Detect which cell encompasses the target text, then output its (x, y) center coordinate. 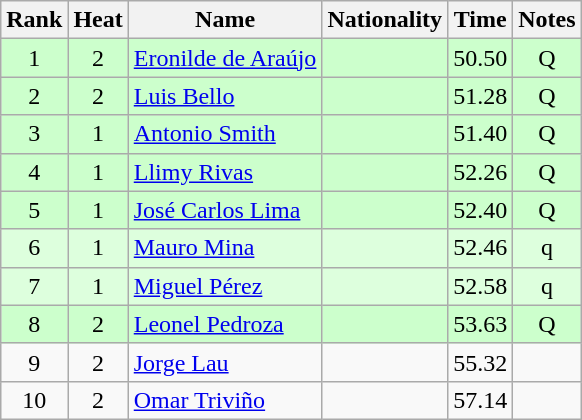
Time (480, 20)
10 (34, 400)
8 (34, 324)
Luis Bello (225, 96)
José Carlos Lima (225, 210)
57.14 (480, 400)
50.50 (480, 58)
4 (34, 172)
52.58 (480, 286)
52.26 (480, 172)
55.32 (480, 362)
52.46 (480, 248)
Jorge Lau (225, 362)
Miguel Pérez (225, 286)
Nationality (385, 20)
Rank (34, 20)
Leonel Pedroza (225, 324)
Mauro Mina (225, 248)
6 (34, 248)
Omar Triviño (225, 400)
Antonio Smith (225, 134)
9 (34, 362)
Notes (547, 20)
51.40 (480, 134)
51.28 (480, 96)
Heat (98, 20)
Llimy Rivas (225, 172)
52.40 (480, 210)
7 (34, 286)
53.63 (480, 324)
3 (34, 134)
5 (34, 210)
Name (225, 20)
Eronilde de Araújo (225, 58)
